Detect which cell encompasses the target text, then output its [x, y] center coordinate. 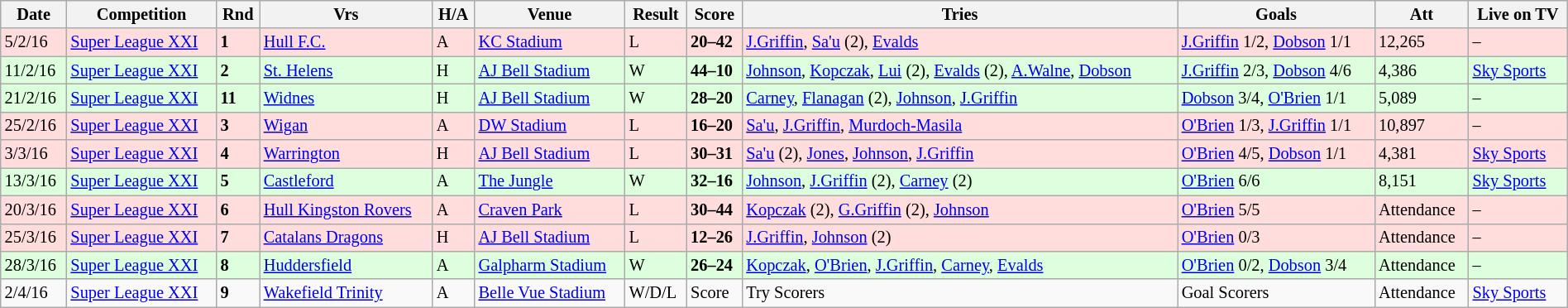
St. Helens [346, 70]
Craven Park [550, 209]
12–26 [715, 238]
Rnd [238, 14]
Castleford [346, 181]
Goal Scorers [1276, 293]
Warrington [346, 154]
Hull Kingston Rovers [346, 209]
J.Griffin 1/2, Dobson 1/1 [1276, 42]
O'Brien 4/5, Dobson 1/1 [1276, 154]
Date [34, 14]
Galpharm Stadium [550, 265]
28/3/16 [34, 265]
21/2/16 [34, 98]
2/4/16 [34, 293]
13/3/16 [34, 181]
11 [238, 98]
J.Griffin, Sa'u (2), Evalds [959, 42]
O'Brien 0/3 [1276, 238]
8,151 [1422, 181]
H/A [453, 14]
Belle Vue Stadium [550, 293]
W/D/L [657, 293]
Competition [141, 14]
DW Stadium [550, 126]
Wigan [346, 126]
Att [1422, 14]
Venue [550, 14]
4,381 [1422, 154]
25/2/16 [34, 126]
8 [238, 265]
10,897 [1422, 126]
Vrs [346, 14]
Goals [1276, 14]
Huddersfield [346, 265]
O'Brien 5/5 [1276, 209]
Catalans Dragons [346, 238]
44–10 [715, 70]
Kopczak (2), G.Griffin (2), Johnson [959, 209]
25/3/16 [34, 238]
Sa'u, J.Griffin, Murdoch-Masila [959, 126]
16–20 [715, 126]
Tries [959, 14]
Live on TV [1518, 14]
4,386 [1422, 70]
Sa'u (2), Jones, Johnson, J.Griffin [959, 154]
4 [238, 154]
Johnson, Kopczak, Lui (2), Evalds (2), A.Walne, Dobson [959, 70]
Result [657, 14]
Carney, Flanagan (2), Johnson, J.Griffin [959, 98]
30–31 [715, 154]
Johnson, J.Griffin (2), Carney (2) [959, 181]
5/2/16 [34, 42]
2 [238, 70]
Widnes [346, 98]
26–24 [715, 265]
Kopczak, O'Brien, J.Griffin, Carney, Evalds [959, 265]
5,089 [1422, 98]
11/2/16 [34, 70]
3 [238, 126]
7 [238, 238]
O'Brien 6/6 [1276, 181]
28–20 [715, 98]
30–44 [715, 209]
9 [238, 293]
O'Brien 0/2, Dobson 3/4 [1276, 265]
O'Brien 1/3, J.Griffin 1/1 [1276, 126]
20/3/16 [34, 209]
The Jungle [550, 181]
6 [238, 209]
J.Griffin, Johnson (2) [959, 238]
Hull F.C. [346, 42]
1 [238, 42]
J.Griffin 2/3, Dobson 4/6 [1276, 70]
3/3/16 [34, 154]
Wakefield Trinity [346, 293]
32–16 [715, 181]
12,265 [1422, 42]
5 [238, 181]
Dobson 3/4, O'Brien 1/1 [1276, 98]
Try Scorers [959, 293]
20–42 [715, 42]
KC Stadium [550, 42]
